Detect which cell encompasses the target text, then output its (X, Y) center coordinate. 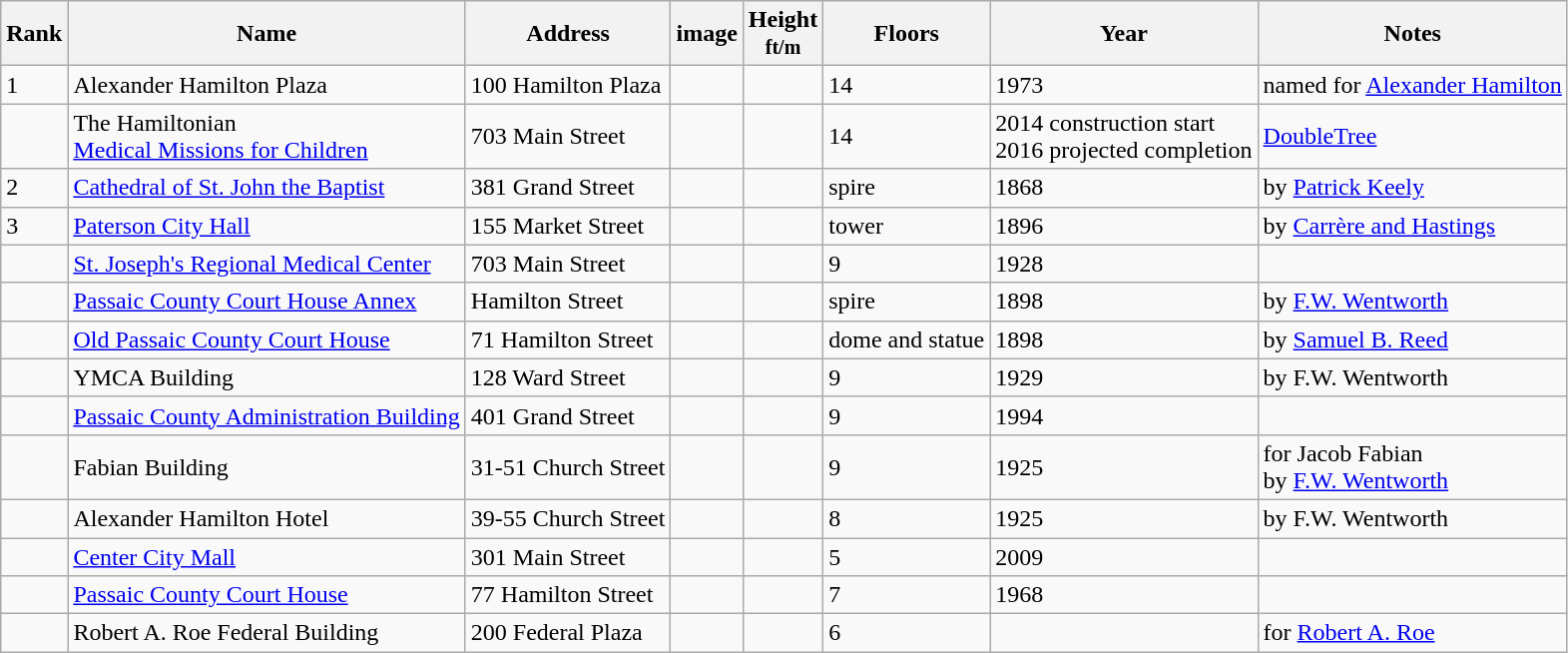
5 (906, 556)
1896 (1124, 226)
1968 (1124, 595)
71 Hamilton Street (568, 339)
77 Hamilton Street (568, 595)
named for Alexander Hamilton (1412, 85)
6 (906, 633)
Floors (906, 34)
for Robert A. Roe (1412, 633)
1929 (1124, 377)
Notes (1412, 34)
39-55 Church Street (568, 518)
tower (906, 226)
100 Hamilton Plaza (568, 85)
1973 (1124, 85)
381 Grand Street (568, 188)
31-51 Church Street (568, 467)
Heightft/m (783, 34)
Name (266, 34)
by Patrick Keely (1412, 188)
Paterson City Hall (266, 226)
128 Ward Street (568, 377)
401 Grand Street (568, 415)
by Carrère and Hastings (1412, 226)
dome and statue (906, 339)
1 (34, 85)
Hamilton Street (568, 302)
Cathedral of St. John the Baptist (266, 188)
YMCA Building (266, 377)
Fabian Building (266, 467)
1928 (1124, 264)
1868 (1124, 188)
for Jacob Fabianby F.W. Wentworth (1412, 467)
Alexander Hamilton Plaza (266, 85)
3 (34, 226)
by Samuel B. Reed (1412, 339)
Center City Mall (266, 556)
Old Passaic County Court House (266, 339)
DoubleTree (1412, 136)
301 Main Street (568, 556)
Alexander Hamilton Hotel (266, 518)
2014 construction start2016 projected completion (1124, 136)
7 (906, 595)
2 (34, 188)
Passaic County Court House (266, 595)
Year (1124, 34)
image (707, 34)
200 Federal Plaza (568, 633)
Address (568, 34)
St. Joseph's Regional Medical Center (266, 264)
155 Market Street (568, 226)
1994 (1124, 415)
Robert A. Roe Federal Building (266, 633)
Passaic County Court House Annex (266, 302)
The HamiltonianMedical Missions for Children (266, 136)
Passaic County Administration Building (266, 415)
8 (906, 518)
2009 (1124, 556)
Rank (34, 34)
